Determine the [X, Y] coordinate at the center of the cell enclosing the given text.  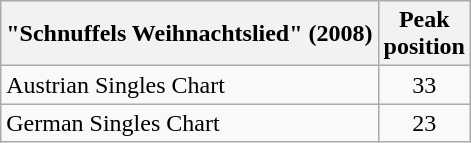
German Singles Chart [190, 123]
33 [424, 85]
23 [424, 123]
Austrian Singles Chart [190, 85]
"Schnuffels Weihnachtslied" (2008) [190, 34]
Peakposition [424, 34]
